Pinpoint the cell where the given text exists, returning its [x, y] midpoint coordinate. 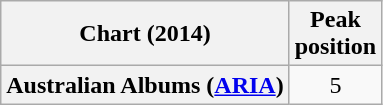
Chart (2014) [145, 34]
Australian Albums (ARIA) [145, 85]
5 [335, 85]
Peakposition [335, 34]
